Identify which cell holds the provided text, then report its [X, Y] central coordinate. 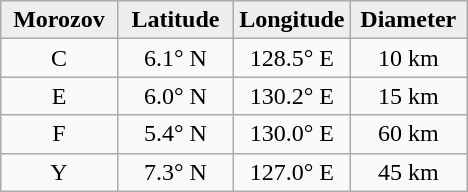
6.1° N [175, 58]
C [59, 58]
Longitude [292, 20]
Y [59, 172]
6.0° N [175, 96]
Latitude [175, 20]
E [59, 96]
10 km [408, 58]
128.5° E [292, 58]
15 km [408, 96]
F [59, 134]
5.4° N [175, 134]
Morozov [59, 20]
7.3° N [175, 172]
127.0° E [292, 172]
60 km [408, 134]
130.2° E [292, 96]
45 km [408, 172]
Diameter [408, 20]
130.0° E [292, 134]
